Provide the [x, y] coordinate of the cell's center where the given text is located.  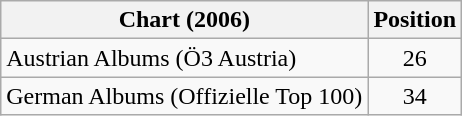
34 [415, 96]
Position [415, 20]
German Albums (Offizielle Top 100) [184, 96]
Chart (2006) [184, 20]
Austrian Albums (Ö3 Austria) [184, 58]
26 [415, 58]
